Locate the cell with the specified text and output its (x, y) center coordinate. 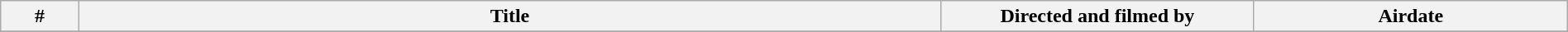
# (40, 16)
Airdate (1411, 16)
Title (509, 16)
Directed and filmed by (1097, 16)
